Detect which cell encompasses the target text, then output its (x, y) center coordinate. 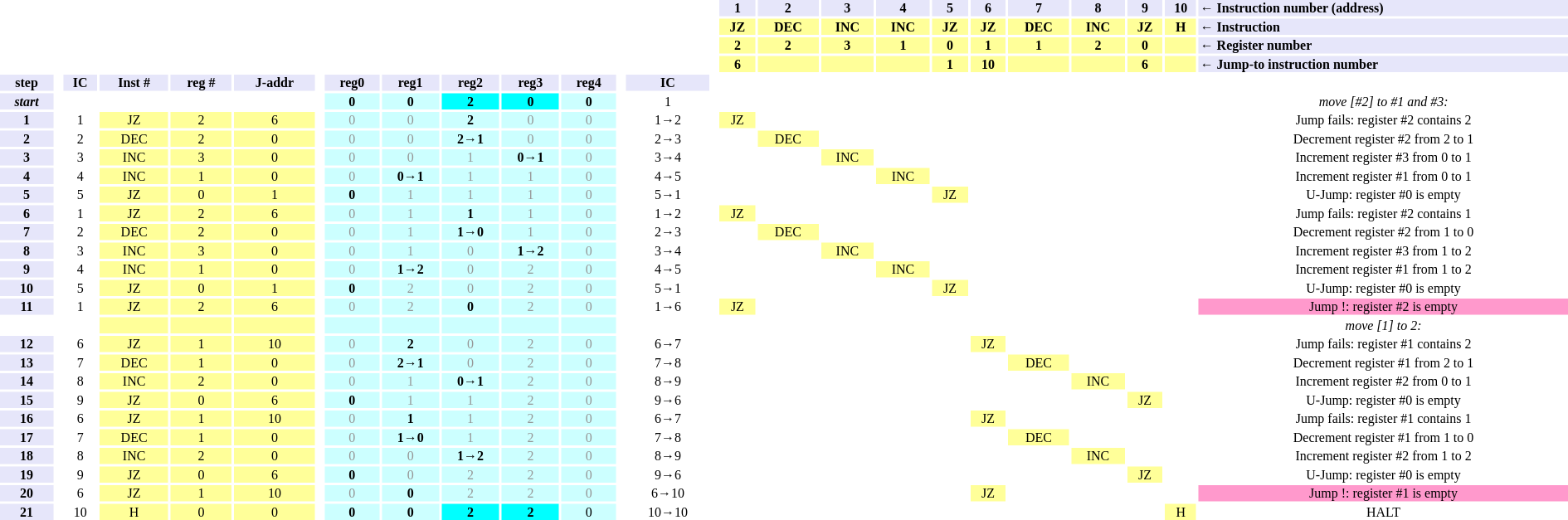
15 (27, 400)
Jump !: register #1 is empty (1384, 493)
11 (27, 307)
17 (27, 438)
reg1 (410, 83)
step (27, 83)
Inst # (134, 83)
← Instruction number (address) (1384, 8)
6→10 (667, 493)
13 (27, 363)
Decrement register #2 from 1 to 0 (1384, 232)
14 (27, 381)
reg3 (531, 83)
J-addr (275, 83)
start (27, 101)
H (1181, 27)
← Jump-to instruction number (1384, 65)
reg4 (589, 83)
Decrement register #2 from 2 to 1 (1384, 139)
reg2 (470, 83)
Jump fails: register #2 contains 2 (1384, 120)
move [1] to 2: (1384, 325)
1→6 (667, 307)
Decrement register #1 from 2 to 1 (1384, 363)
Increment register #3 from 1 to 2 (1384, 250)
16 (27, 419)
19 (27, 474)
Decrement register #1 from 1 to 0 (1384, 438)
reg0 (352, 83)
← Register number (1384, 46)
Increment register #1 from 1 to 2 (1384, 270)
Jump !: register #2 is empty (1384, 307)
Increment register #2 from 0 to 1 (1384, 381)
Increment register #2 from 1 to 2 (1384, 456)
20 (27, 493)
Jump fails: register #1 contains 2 (1384, 344)
Jump fails: register #1 contains 1 (1384, 419)
Increment register #3 from 0 to 1 (1384, 158)
reg # (201, 83)
Jump fails: register #2 contains 1 (1384, 214)
← Instruction (1384, 27)
12 (27, 344)
Increment register #1 from 0 to 1 (1384, 176)
18 (27, 456)
move [#2] to #1 and #3: (1384, 101)
